Identify which cell holds the provided text, then report its [X, Y] central coordinate. 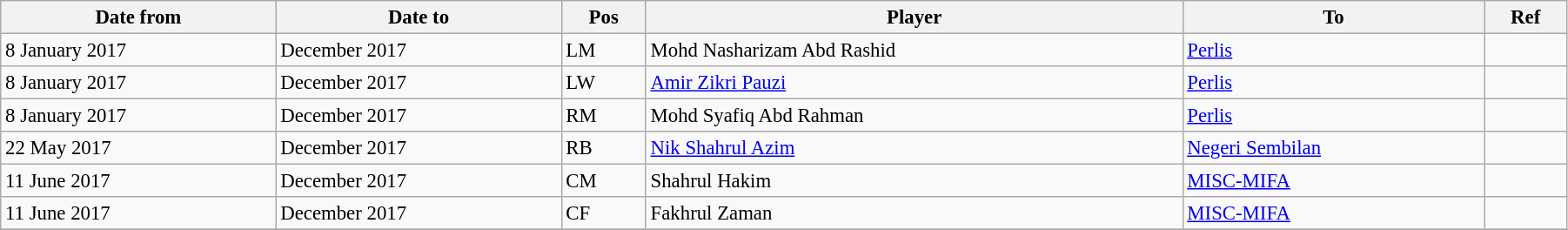
Shahrul Hakim [914, 181]
Negeri Sembilan [1333, 148]
Date from [138, 17]
Pos [604, 17]
Player [914, 17]
Fakhrul Zaman [914, 213]
To [1333, 17]
Date to [419, 17]
CM [604, 181]
Mohd Syafiq Abd Rahman [914, 116]
CF [604, 213]
22 May 2017 [138, 148]
LW [604, 83]
Amir Zikri Pauzi [914, 83]
RM [604, 116]
Mohd Nasharizam Abd Rashid [914, 51]
LM [604, 51]
Ref [1526, 17]
RB [604, 148]
Nik Shahrul Azim [914, 148]
